Return the (x, y) coordinate for the center point of the cell that contains the specified text.  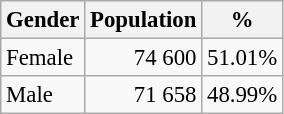
Male (43, 95)
71 658 (144, 95)
Female (43, 58)
74 600 (144, 58)
Gender (43, 20)
% (242, 20)
51.01% (242, 58)
Population (144, 20)
48.99% (242, 95)
